Scan for the cell matching the given text and deliver its (X, Y) coordinate at center. 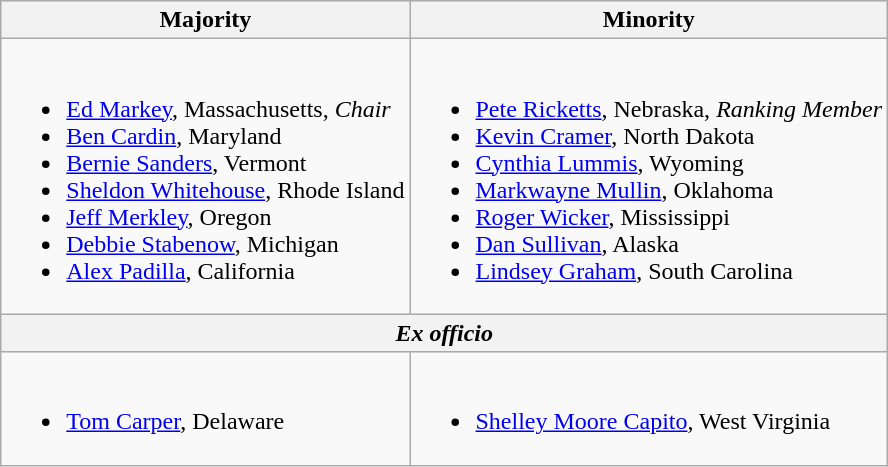
Minority (649, 20)
Ex officio (444, 333)
Tom Carper, Delaware (206, 408)
Majority (206, 20)
Shelley Moore Capito, West Virginia (649, 408)
